Return the [X, Y] coordinate for the center point of the cell that contains the specified text.  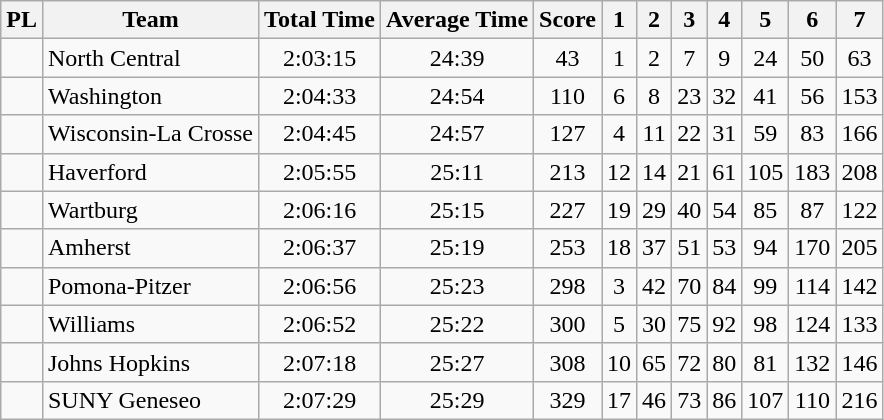
10 [620, 362]
Average Time [458, 20]
153 [860, 96]
85 [766, 210]
107 [766, 400]
213 [568, 172]
2:07:29 [320, 400]
53 [724, 248]
42 [654, 286]
22 [690, 134]
73 [690, 400]
70 [690, 286]
Haverford [150, 172]
133 [860, 324]
8 [654, 96]
122 [860, 210]
Pomona-Pitzer [150, 286]
24:39 [458, 58]
2:06:56 [320, 286]
41 [766, 96]
17 [620, 400]
124 [812, 324]
132 [812, 362]
98 [766, 324]
46 [654, 400]
43 [568, 58]
81 [766, 362]
87 [812, 210]
61 [724, 172]
308 [568, 362]
65 [654, 362]
29 [654, 210]
227 [568, 210]
105 [766, 172]
25:15 [458, 210]
Team [150, 20]
142 [860, 286]
19 [620, 210]
Johns Hopkins [150, 362]
205 [860, 248]
99 [766, 286]
183 [812, 172]
Wartburg [150, 210]
25:27 [458, 362]
Williams [150, 324]
23 [690, 96]
SUNY Geneseo [150, 400]
21 [690, 172]
56 [812, 96]
127 [568, 134]
Score [568, 20]
25:23 [458, 286]
63 [860, 58]
51 [690, 248]
300 [568, 324]
75 [690, 324]
2:06:37 [320, 248]
Total Time [320, 20]
253 [568, 248]
80 [724, 362]
92 [724, 324]
24:57 [458, 134]
72 [690, 362]
94 [766, 248]
170 [812, 248]
Wisconsin-La Crosse [150, 134]
54 [724, 210]
24:54 [458, 96]
50 [812, 58]
12 [620, 172]
114 [812, 286]
146 [860, 362]
216 [860, 400]
84 [724, 286]
14 [654, 172]
2:06:52 [320, 324]
2:07:18 [320, 362]
37 [654, 248]
Washington [150, 96]
PL [22, 20]
329 [568, 400]
2:04:45 [320, 134]
9 [724, 58]
40 [690, 210]
18 [620, 248]
83 [812, 134]
30 [654, 324]
86 [724, 400]
24 [766, 58]
32 [724, 96]
25:22 [458, 324]
208 [860, 172]
2:06:16 [320, 210]
2:04:33 [320, 96]
Amherst [150, 248]
166 [860, 134]
25:29 [458, 400]
31 [724, 134]
25:11 [458, 172]
2:03:15 [320, 58]
25:19 [458, 248]
59 [766, 134]
2:05:55 [320, 172]
298 [568, 286]
11 [654, 134]
North Central [150, 58]
